Return (x, y) of the center of cell containing provided text 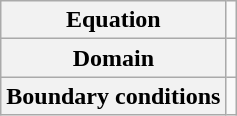
Equation (114, 20)
Boundary conditions (114, 96)
Domain (114, 58)
